Determine the [x, y] coordinate at the center of the cell enclosing the given text.  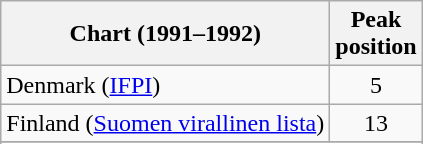
Chart (1991–1992) [166, 34]
13 [376, 123]
Denmark (IFPI) [166, 85]
5 [376, 85]
Finland (Suomen virallinen lista) [166, 123]
Peakposition [376, 34]
